From the cell containing the given text, extract its center point as (X, Y) coordinate. 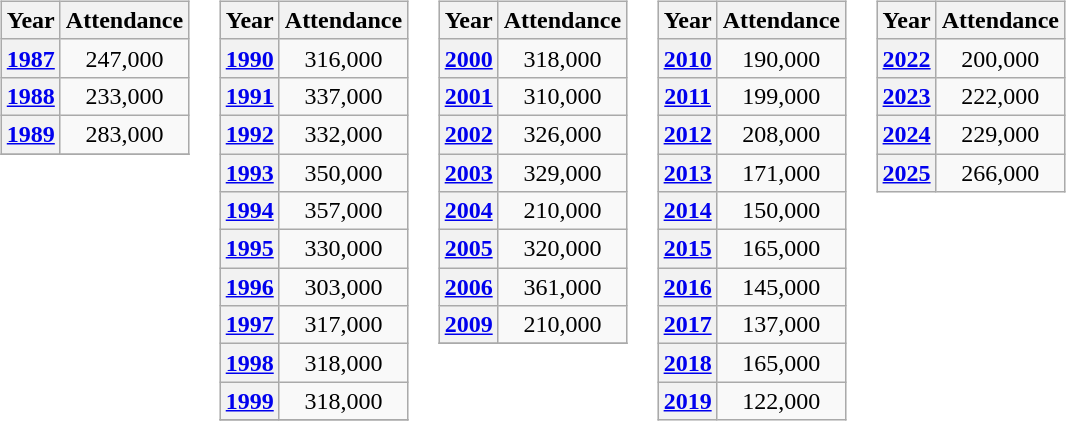
2009 (468, 325)
1993 (250, 173)
2015 (688, 249)
317,000 (343, 325)
2006 (468, 287)
320,000 (562, 249)
350,000 (343, 173)
2010 (688, 58)
326,000 (562, 134)
190,000 (781, 58)
266,000 (1000, 173)
310,000 (562, 96)
199,000 (781, 96)
337,000 (343, 96)
2012 (688, 134)
229,000 (1000, 134)
2023 (906, 96)
316,000 (343, 58)
222,000 (1000, 96)
233,000 (124, 96)
2017 (688, 325)
2019 (688, 401)
1996 (250, 287)
2024 (906, 134)
329,000 (562, 173)
1991 (250, 96)
2025 (906, 173)
171,000 (781, 173)
1992 (250, 134)
2018 (688, 363)
1990 (250, 58)
1997 (250, 325)
2004 (468, 211)
122,000 (781, 401)
2016 (688, 287)
2011 (688, 96)
1998 (250, 363)
1995 (250, 249)
2005 (468, 249)
332,000 (343, 134)
137,000 (781, 325)
1987 (30, 58)
1989 (30, 134)
145,000 (781, 287)
2002 (468, 134)
2000 (468, 58)
303,000 (343, 287)
1999 (250, 401)
283,000 (124, 134)
357,000 (343, 211)
208,000 (781, 134)
2022 (906, 58)
2014 (688, 211)
2001 (468, 96)
361,000 (562, 287)
2003 (468, 173)
200,000 (1000, 58)
1994 (250, 211)
2013 (688, 173)
247,000 (124, 58)
1988 (30, 96)
150,000 (781, 211)
330,000 (343, 249)
